Search for the cell housing the specified text and yield its [X, Y] center coordinate. 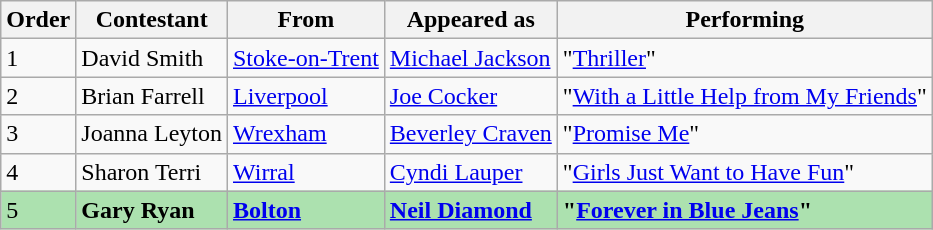
1 [38, 58]
Joe Cocker [470, 96]
Gary Ryan [152, 210]
Beverley Craven [470, 134]
Stoke-on-Trent [306, 58]
Performing [744, 20]
Appeared as [470, 20]
From [306, 20]
"Girls Just Want to Have Fun" [744, 172]
2 [38, 96]
"With a Little Help from My Friends" [744, 96]
Brian Farrell [152, 96]
Order [38, 20]
Cyndi Lauper [470, 172]
"Promise Me" [744, 134]
Contestant [152, 20]
Liverpool [306, 96]
Michael Jackson [470, 58]
Wrexham [306, 134]
"Thriller" [744, 58]
"Forever in Blue Jeans" [744, 210]
Joanna Leyton [152, 134]
3 [38, 134]
Neil Diamond [470, 210]
Wirral [306, 172]
David Smith [152, 58]
Bolton [306, 210]
4 [38, 172]
5 [38, 210]
Sharon Terri [152, 172]
